Pinpoint the cell where the given text exists, returning its (x, y) midpoint coordinate. 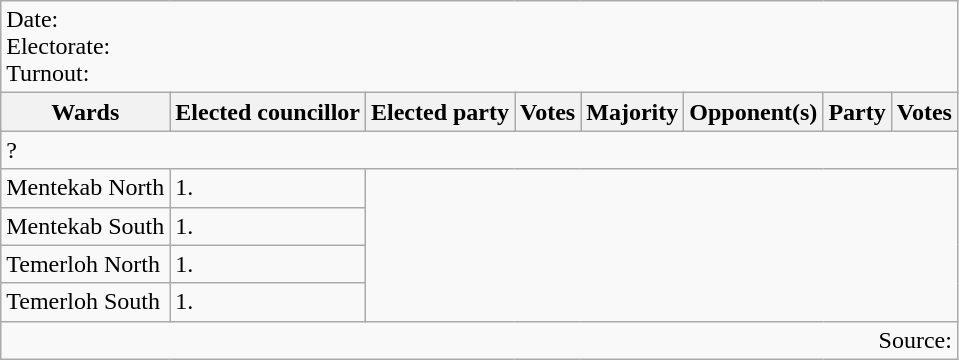
? (480, 150)
Party (857, 112)
Elected councillor (268, 112)
Opponent(s) (754, 112)
Majority (632, 112)
Mentekab North (86, 188)
Wards (86, 112)
Elected party (440, 112)
Temerloh South (86, 302)
Temerloh North (86, 264)
Date: Electorate: Turnout: (480, 47)
Source: (480, 340)
Mentekab South (86, 226)
